Search for the cell housing the specified text and yield its (x, y) center coordinate. 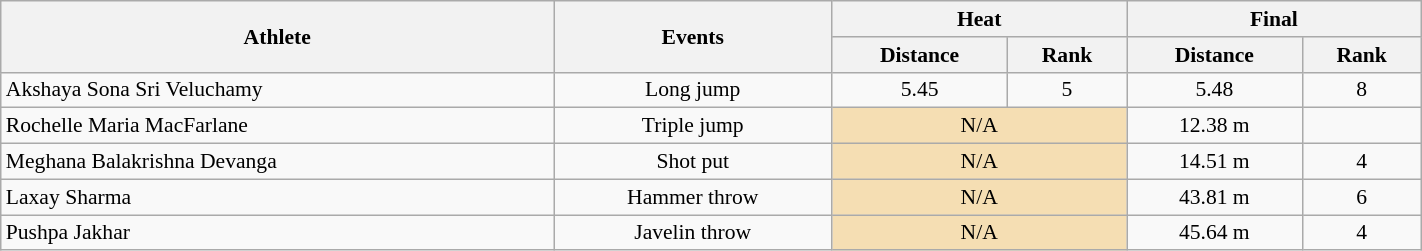
12.38 m (1214, 126)
Events (693, 36)
8 (1362, 90)
Final (1274, 19)
Heat (980, 19)
Pushpa Jakhar (278, 233)
43.81 m (1214, 197)
Shot put (693, 162)
45.64 m (1214, 233)
14.51 m (1214, 162)
Athlete (278, 36)
Akshaya Sona Sri Veluchamy (278, 90)
Meghana Balakrishna Devanga (278, 162)
Javelin throw (693, 233)
Hammer throw (693, 197)
6 (1362, 197)
5 (1066, 90)
Laxay Sharma (278, 197)
5.45 (920, 90)
Triple jump (693, 126)
Long jump (693, 90)
Rochelle Maria MacFarlane (278, 126)
5.48 (1214, 90)
